Return [x, y] of the center of cell containing provided text 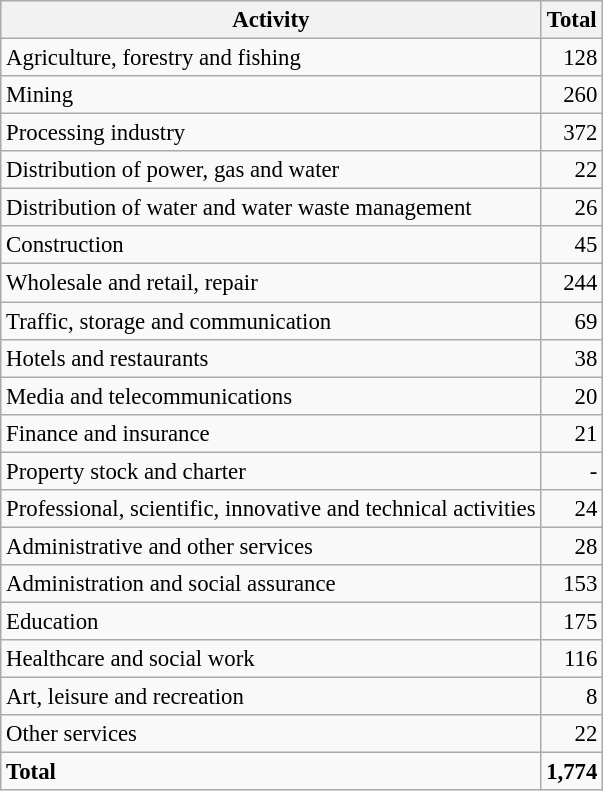
21 [572, 433]
Administration and social assurance [271, 584]
38 [572, 358]
69 [572, 321]
Agriculture, forestry and fishing [271, 58]
244 [572, 283]
128 [572, 58]
Traffic, storage and communication [271, 321]
153 [572, 584]
Education [271, 621]
28 [572, 546]
Processing industry [271, 133]
20 [572, 396]
Art, leisure and recreation [271, 697]
8 [572, 697]
372 [572, 133]
Other services [271, 734]
Mining [271, 95]
Distribution of power, gas and water [271, 170]
26 [572, 208]
24 [572, 509]
Property stock and charter [271, 471]
Healthcare and social work [271, 659]
116 [572, 659]
Hotels and restaurants [271, 358]
- [572, 471]
Wholesale and retail, repair [271, 283]
Administrative and other services [271, 546]
Media and telecommunications [271, 396]
175 [572, 621]
Professional, scientific, innovative and technical activities [271, 509]
260 [572, 95]
Activity [271, 20]
Construction [271, 245]
45 [572, 245]
1,774 [572, 772]
Finance and insurance [271, 433]
Distribution of water and water waste management [271, 208]
